Pinpoint the cell where the given text exists, returning its [x, y] midpoint coordinate. 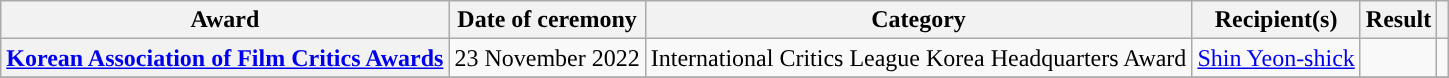
Category [918, 20]
Recipient(s) [1276, 20]
Shin Yeon-shick [1276, 58]
Korean Association of Film Critics Awards [225, 58]
Result [1398, 20]
23 November 2022 [547, 58]
Award [225, 20]
International Critics League Korea Headquarters Award [918, 58]
Date of ceremony [547, 20]
